Pinpoint the cell where the given text exists, returning its [X, Y] midpoint coordinate. 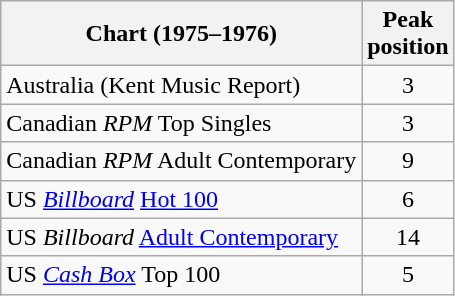
Australia (Kent Music Report) [182, 85]
5 [408, 275]
6 [408, 199]
9 [408, 161]
US Billboard Adult Contemporary [182, 237]
Canadian RPM Top Singles [182, 123]
US Cash Box Top 100 [182, 275]
Chart (1975–1976) [182, 34]
Canadian RPM Adult Contemporary [182, 161]
Peakposition [408, 34]
14 [408, 237]
US Billboard Hot 100 [182, 199]
